Output the (x, y) coordinate of the center of the cell containing the given text.  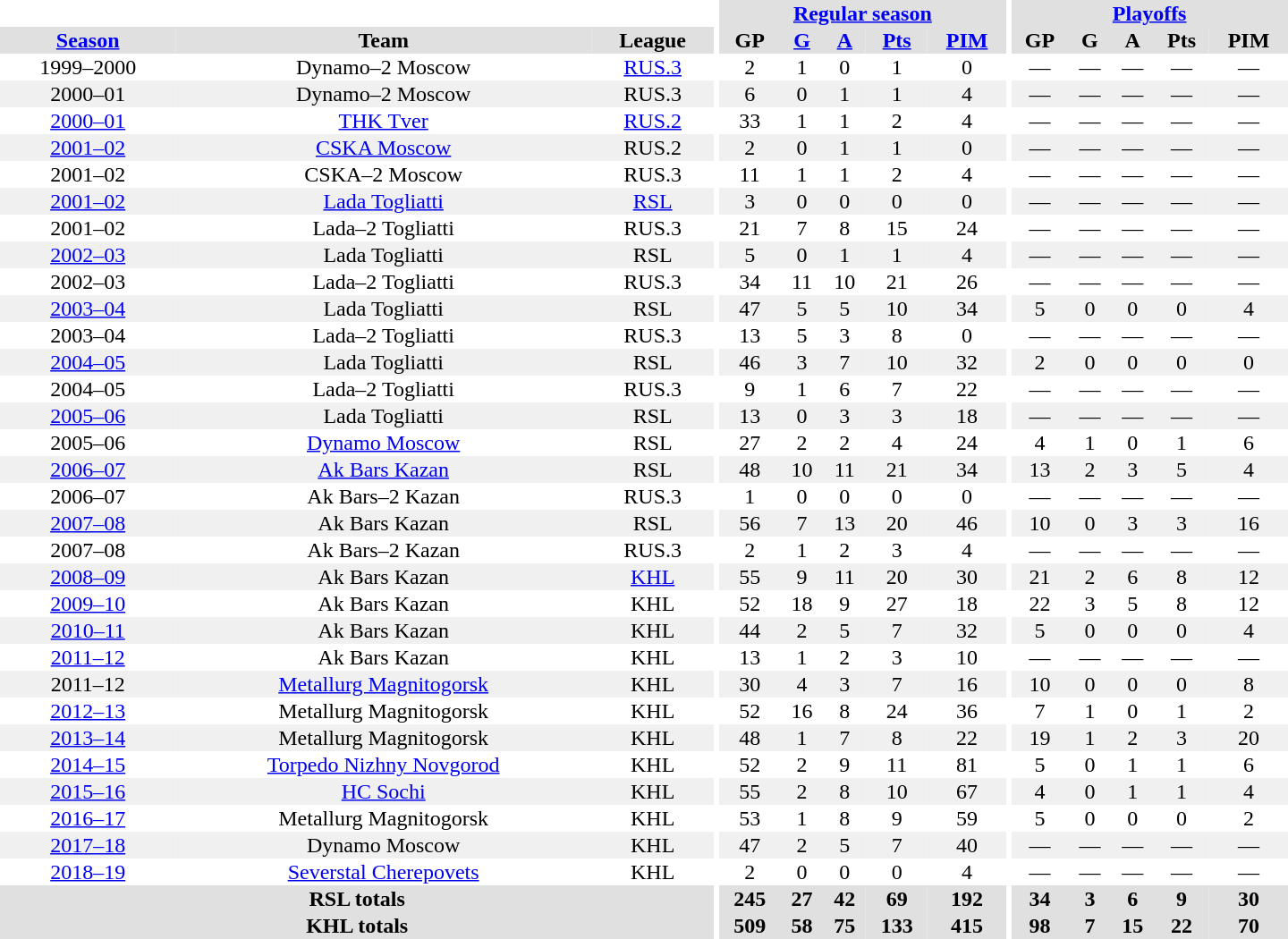
Severstal Cherepovets (383, 872)
Regular season (862, 13)
Torpedo Nizhny Novgorod (383, 765)
133 (896, 926)
RSL totals (357, 899)
98 (1039, 926)
44 (750, 630)
2009–10 (88, 604)
Playoffs (1149, 13)
League (653, 40)
509 (750, 926)
2018–19 (88, 872)
2014–15 (88, 765)
58 (802, 926)
1999–2000 (88, 67)
245 (750, 899)
CSKA–2 Moscow (383, 174)
2017–18 (88, 845)
CSKA Moscow (383, 148)
2013–14 (88, 738)
67 (967, 791)
70 (1249, 926)
2012–13 (88, 711)
THK Tver (383, 121)
42 (844, 899)
KHL totals (357, 926)
56 (750, 523)
HC Sochi (383, 791)
2010–11 (88, 630)
33 (750, 121)
19 (1039, 738)
2008–09 (88, 577)
75 (844, 926)
36 (967, 711)
192 (967, 899)
40 (967, 845)
59 (967, 818)
Team (383, 40)
26 (967, 282)
81 (967, 765)
2016–17 (88, 818)
2015–16 (88, 791)
415 (967, 926)
Season (88, 40)
69 (896, 899)
53 (750, 818)
